Provide the (X, Y) coordinate of the cell's center where the given text is located.  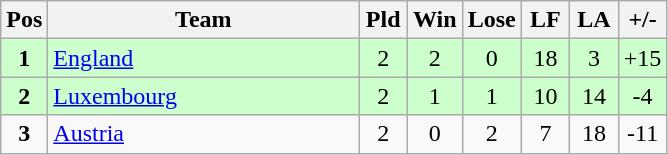
7 (546, 134)
LF (546, 20)
10 (546, 96)
Team (204, 20)
-4 (642, 96)
England (204, 58)
LA (594, 20)
-11 (642, 134)
Lose (492, 20)
Austria (204, 134)
14 (594, 96)
Pos (24, 20)
Pld (384, 20)
Win (434, 20)
Luxembourg (204, 96)
+/- (642, 20)
+15 (642, 58)
